Locate the cell with the specified text and output its [x, y] center coordinate. 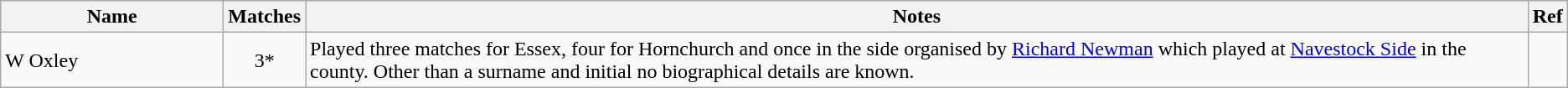
Matches [265, 17]
Name [112, 17]
3* [265, 60]
Notes [917, 17]
Ref [1548, 17]
W Oxley [112, 60]
